Scan for the cell matching the given text and deliver its [X, Y] coordinate at center. 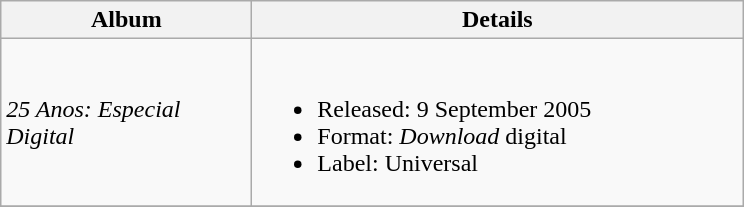
Released: 9 September 2005Format: Download digitalLabel: Universal [498, 122]
Details [498, 20]
Album [126, 20]
25 Anos: Especial Digital [126, 122]
